Capture the cell that displays the provided text and extract its [X, Y] central coordinate. 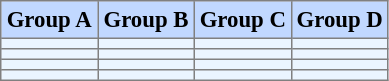
Group A [50, 20]
Group C [242, 20]
Group B [146, 20]
Group D [340, 20]
